Provide the (x, y) coordinate of the cell's center where the given text is located.  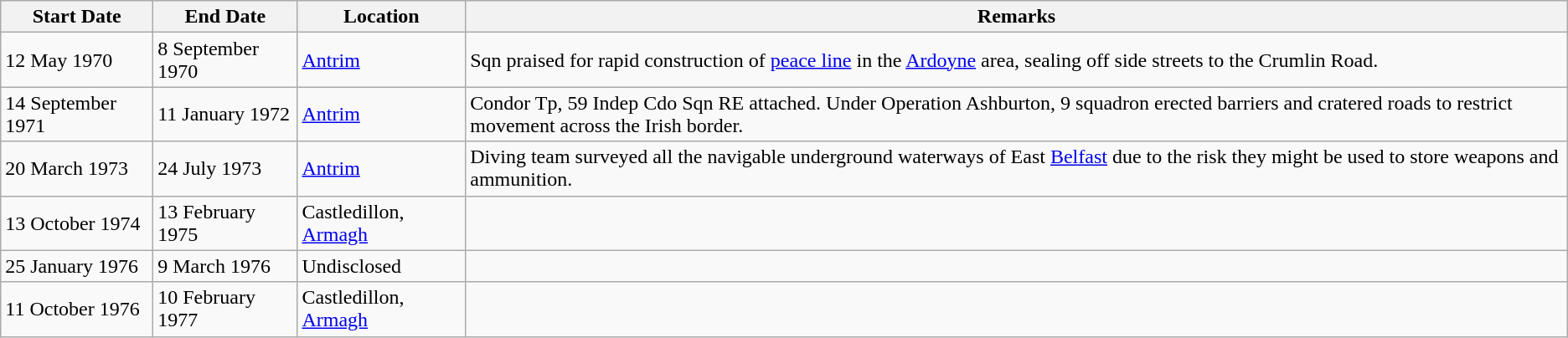
Sqn praised for rapid construction of peace line in the Ardoyne area, sealing off side streets to the Crumlin Road. (1017, 60)
14 September 1971 (77, 114)
10 February 1977 (225, 310)
Location (382, 17)
13 February 1975 (225, 223)
Undisclosed (382, 266)
11 October 1976 (77, 310)
24 July 1973 (225, 169)
9 March 1976 (225, 266)
20 March 1973 (77, 169)
13 October 1974 (77, 223)
Remarks (1017, 17)
11 January 1972 (225, 114)
12 May 1970 (77, 60)
Start Date (77, 17)
Diving team surveyed all the navigable underground waterways of East Belfast due to the risk they might be used to store weapons and ammunition. (1017, 169)
25 January 1976 (77, 266)
End Date (225, 17)
8 September 1970 (225, 60)
